For the text-containing cell, return its midpoint in [X, Y] coordinate format. 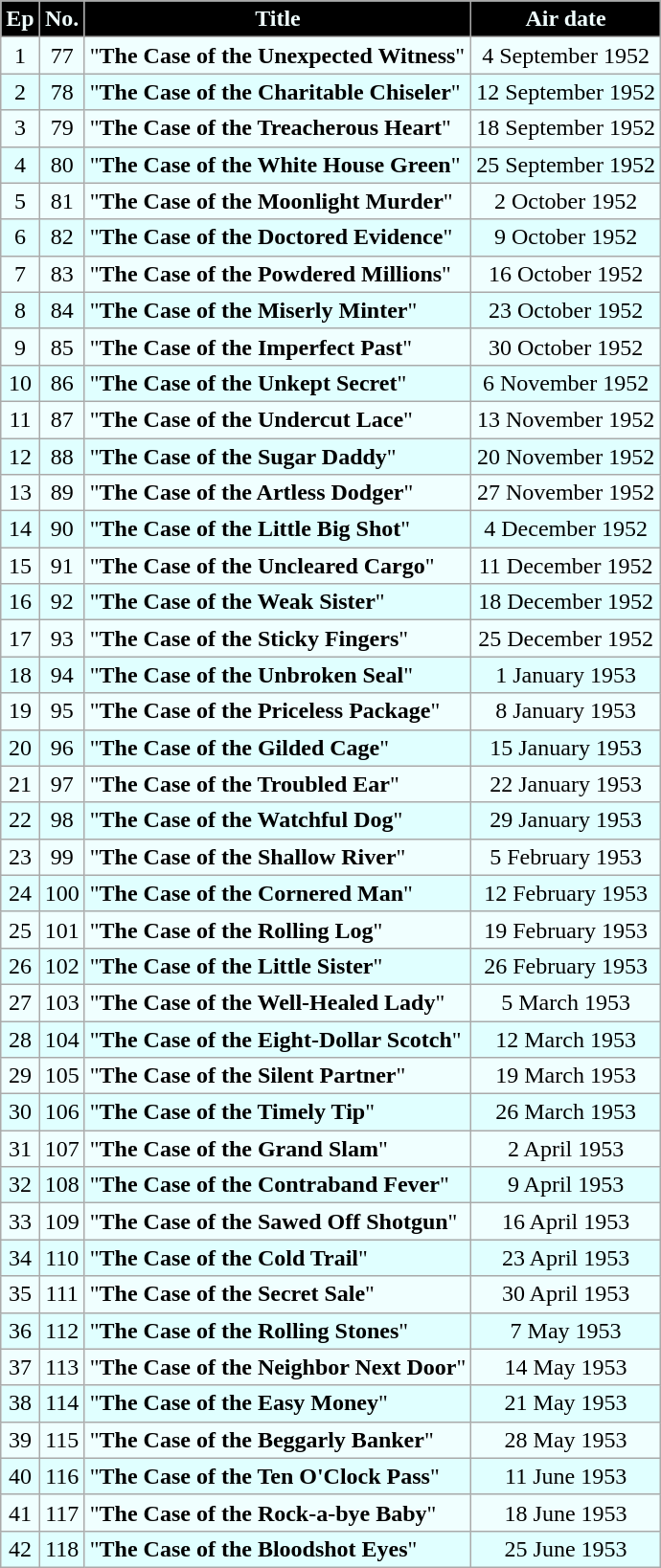
17 [20, 638]
18 June 1953 [566, 1512]
98 [61, 820]
26 February 1953 [566, 966]
12 September 1952 [566, 92]
36 [20, 1331]
33 [20, 1221]
103 [61, 1002]
19 February 1953 [566, 930]
23 April 1953 [566, 1258]
"The Case of the Eight-Dollar Scotch" [278, 1039]
11 June 1953 [566, 1476]
25 December 1952 [566, 638]
"The Case of the Sawed Off Shotgun" [278, 1221]
"The Case of the Secret Sale" [278, 1294]
"The Case of the Sticky Fingers" [278, 638]
14 May 1953 [566, 1367]
105 [61, 1076]
"The Case of the Beggarly Banker" [278, 1440]
"The Case of the Moonlight Murder" [278, 201]
96 [61, 748]
"The Case of the Powdered Millions" [278, 274]
41 [20, 1512]
5 [20, 201]
6 November 1952 [566, 383]
112 [61, 1331]
"The Case of the Rolling Stones" [278, 1331]
99 [61, 857]
39 [20, 1440]
2 [20, 92]
4 December 1952 [566, 529]
29 [20, 1076]
7 [20, 274]
"The Case of the Weak Sister" [278, 602]
5 March 1953 [566, 1002]
"The Case of the Unkept Secret" [278, 383]
2 October 1952 [566, 201]
108 [61, 1185]
5 February 1953 [566, 857]
25 [20, 930]
21 [20, 784]
116 [61, 1476]
"The Case of the Sugar Daddy" [278, 457]
11 [20, 419]
"The Case of the Ten O'Clock Pass" [278, 1476]
113 [61, 1367]
11 December 1952 [566, 566]
"The Case of the Silent Partner" [278, 1076]
"The Case of the Uncleared Cargo" [278, 566]
"The Case of the White House Green" [278, 165]
"The Case of the Artless Dodger" [278, 493]
20 [20, 748]
77 [61, 56]
32 [20, 1185]
"The Case of the Shallow River" [278, 857]
"The Case of the Neighbor Next Door" [278, 1367]
35 [20, 1294]
No. [61, 19]
87 [61, 419]
102 [61, 966]
110 [61, 1258]
15 [20, 566]
78 [61, 92]
106 [61, 1112]
2 April 1953 [566, 1149]
107 [61, 1149]
81 [61, 201]
"The Case of the Rolling Log" [278, 930]
34 [20, 1258]
"The Case of the Easy Money" [278, 1403]
6 [20, 237]
18 September 1952 [566, 128]
13 [20, 493]
30 October 1952 [566, 347]
91 [61, 566]
42 [20, 1549]
Ep [20, 19]
"The Case of the Cornered Man" [278, 893]
31 [20, 1149]
16 October 1952 [566, 274]
104 [61, 1039]
"The Case of the Little Sister" [278, 966]
12 [20, 457]
80 [61, 165]
"The Case of the Charitable Chiseler" [278, 92]
19 [20, 711]
38 [20, 1403]
1 January 1953 [566, 675]
86 [61, 383]
111 [61, 1294]
88 [61, 457]
7 May 1953 [566, 1331]
92 [61, 602]
"The Case of the Cold Trail" [278, 1258]
"The Case of the Miserly Minter" [278, 310]
"The Case of the Unbroken Seal" [278, 675]
26 March 1953 [566, 1112]
"The Case of the Bloodshot Eyes" [278, 1549]
9 [20, 347]
21 May 1953 [566, 1403]
"The Case of the Imperfect Past" [278, 347]
117 [61, 1512]
30 [20, 1112]
109 [61, 1221]
26 [20, 966]
"The Case of the Grand Slam" [278, 1149]
Title [278, 19]
"The Case of the Rock-a-bye Baby" [278, 1512]
94 [61, 675]
8 [20, 310]
10 [20, 383]
23 October 1952 [566, 310]
93 [61, 638]
12 February 1953 [566, 893]
90 [61, 529]
14 [20, 529]
"The Case of the Treacherous Heart" [278, 128]
40 [20, 1476]
"The Case of the Doctored Evidence" [278, 237]
27 November 1952 [566, 493]
"The Case of the Undercut Lace" [278, 419]
101 [61, 930]
85 [61, 347]
79 [61, 128]
23 [20, 857]
28 [20, 1039]
30 April 1953 [566, 1294]
15 January 1953 [566, 748]
"The Case of the Watchful Dog" [278, 820]
9 April 1953 [566, 1185]
84 [61, 310]
29 January 1953 [566, 820]
Air date [566, 19]
1 [20, 56]
20 November 1952 [566, 457]
22 [20, 820]
18 [20, 675]
37 [20, 1367]
25 September 1952 [566, 165]
"The Case of the Well-Healed Lady" [278, 1002]
9 October 1952 [566, 237]
"The Case of the Gilded Cage" [278, 748]
18 December 1952 [566, 602]
100 [61, 893]
28 May 1953 [566, 1440]
19 March 1953 [566, 1076]
27 [20, 1002]
16 [20, 602]
"The Case of the Troubled Ear" [278, 784]
13 November 1952 [566, 419]
"The Case of the Timely Tip" [278, 1112]
12 March 1953 [566, 1039]
"The Case of the Unexpected Witness" [278, 56]
8 January 1953 [566, 711]
118 [61, 1549]
16 April 1953 [566, 1221]
"The Case of the Priceless Package" [278, 711]
97 [61, 784]
4 [20, 165]
22 January 1953 [566, 784]
114 [61, 1403]
25 June 1953 [566, 1549]
115 [61, 1440]
3 [20, 128]
"The Case of the Contraband Fever" [278, 1185]
82 [61, 237]
4 September 1952 [566, 56]
89 [61, 493]
"The Case of the Little Big Shot" [278, 529]
83 [61, 274]
95 [61, 711]
24 [20, 893]
